Detect which cell encompasses the target text, then output its (X, Y) center coordinate. 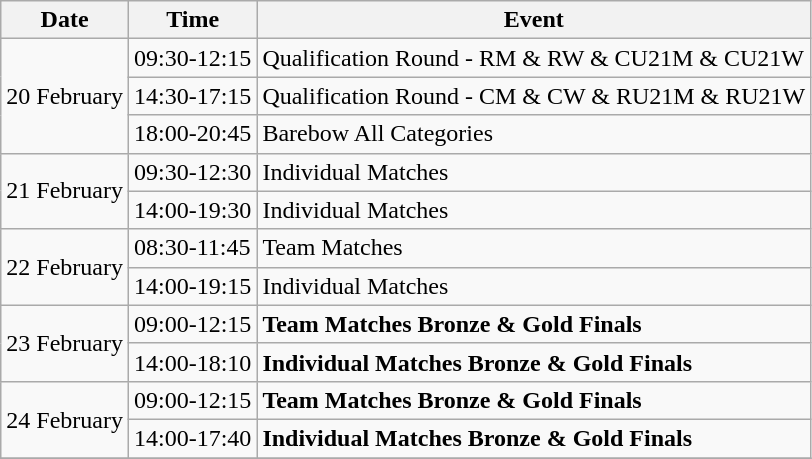
14:00-18:10 (192, 362)
09:30-12:30 (192, 172)
Qualification Round - CM & CW & RU21M & RU21W (534, 96)
20 February (65, 96)
14:00-17:40 (192, 438)
Qualification Round - RM & RW & CU21M & CU21W (534, 58)
24 February (65, 419)
08:30-11:45 (192, 248)
18:00-20:45 (192, 134)
09:30-12:15 (192, 58)
22 February (65, 267)
Time (192, 20)
21 February (65, 191)
23 February (65, 343)
14:30-17:15 (192, 96)
Team Matches (534, 248)
14:00-19:30 (192, 210)
14:00-19:15 (192, 286)
Barebow All Categories (534, 134)
Event (534, 20)
Date (65, 20)
